Identify which cell holds the provided text, then report its [X, Y] central coordinate. 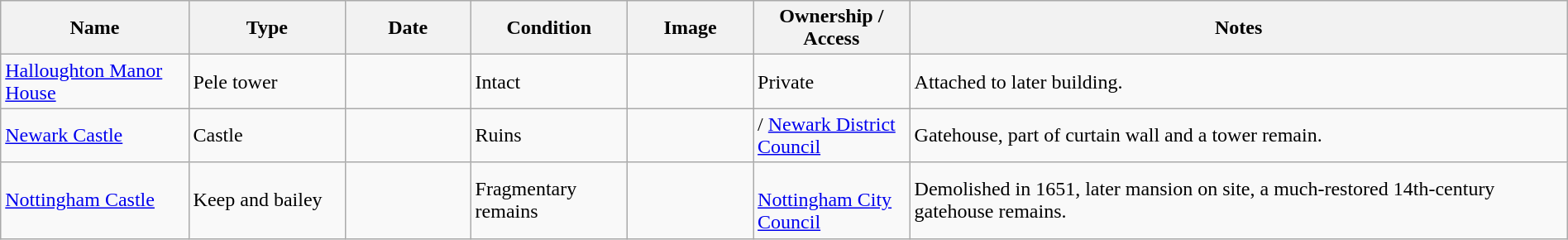
Pele tower [266, 81]
Image [691, 28]
Demolished in 1651, later mansion on site, a much-restored 14th-century gatehouse remains. [1239, 200]
Keep and bailey [266, 200]
Attached to later building. [1239, 81]
Date [409, 28]
Notes [1239, 28]
Halloughton Manor House [94, 81]
Fragmentary remains [549, 200]
/ Newark District Council [832, 136]
Condition [549, 28]
Intact [549, 81]
Gatehouse, part of curtain wall and a tower remain. [1239, 136]
Ownership / Access [832, 28]
Nottingham Castle [94, 200]
Nottingham City Council [832, 200]
Name [94, 28]
Newark Castle [94, 136]
Castle [266, 136]
Ruins [549, 136]
Private [832, 81]
Type [266, 28]
